Detect which cell encompasses the target text, then output its [x, y] center coordinate. 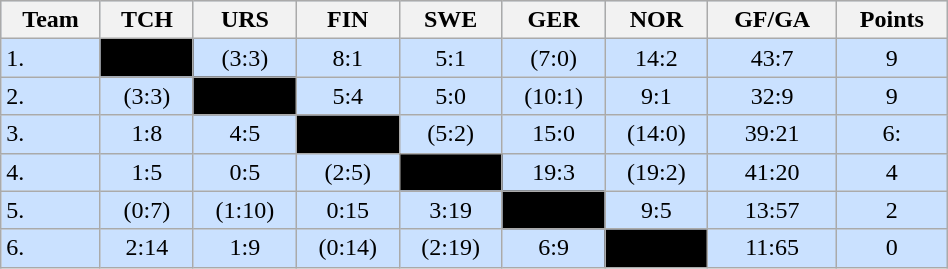
1. [51, 58]
GER [554, 20]
0:15 [348, 210]
GF/GA [772, 20]
43:7 [772, 58]
2. [51, 96]
6: [892, 134]
(19:2) [656, 172]
5:4 [348, 96]
(5:2) [450, 134]
1:9 [244, 248]
(10:1) [554, 96]
(14:0) [656, 134]
Points [892, 20]
(7:0) [554, 58]
19:3 [554, 172]
4:5 [244, 134]
13:57 [772, 210]
3. [51, 134]
(0:14) [348, 248]
2:14 [146, 248]
3:19 [450, 210]
9:1 [656, 96]
(2:19) [450, 248]
(1:10) [244, 210]
(2:5) [348, 172]
TCH [146, 20]
4 [892, 172]
5. [51, 210]
FIN [348, 20]
Team [51, 20]
(0:7) [146, 210]
2 [892, 210]
0 [892, 248]
NOR [656, 20]
6. [51, 248]
5:1 [450, 58]
0:5 [244, 172]
9:5 [656, 210]
32:9 [772, 96]
1:8 [146, 134]
5:0 [450, 96]
15:0 [554, 134]
8:1 [348, 58]
4. [51, 172]
1:5 [146, 172]
URS [244, 20]
11:65 [772, 248]
41:20 [772, 172]
SWE [450, 20]
39:21 [772, 134]
6:9 [554, 248]
14:2 [656, 58]
